For the text-containing cell, return its midpoint in (x, y) coordinate format. 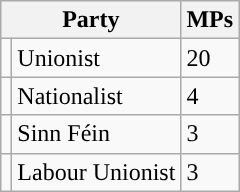
Sinn Féin (96, 134)
Unionist (96, 58)
20 (210, 58)
MPs (210, 20)
Party (91, 20)
Labour Unionist (96, 172)
Nationalist (96, 96)
4 (210, 96)
